Provide the [x, y] coordinate of the cell's center where the given text is located.  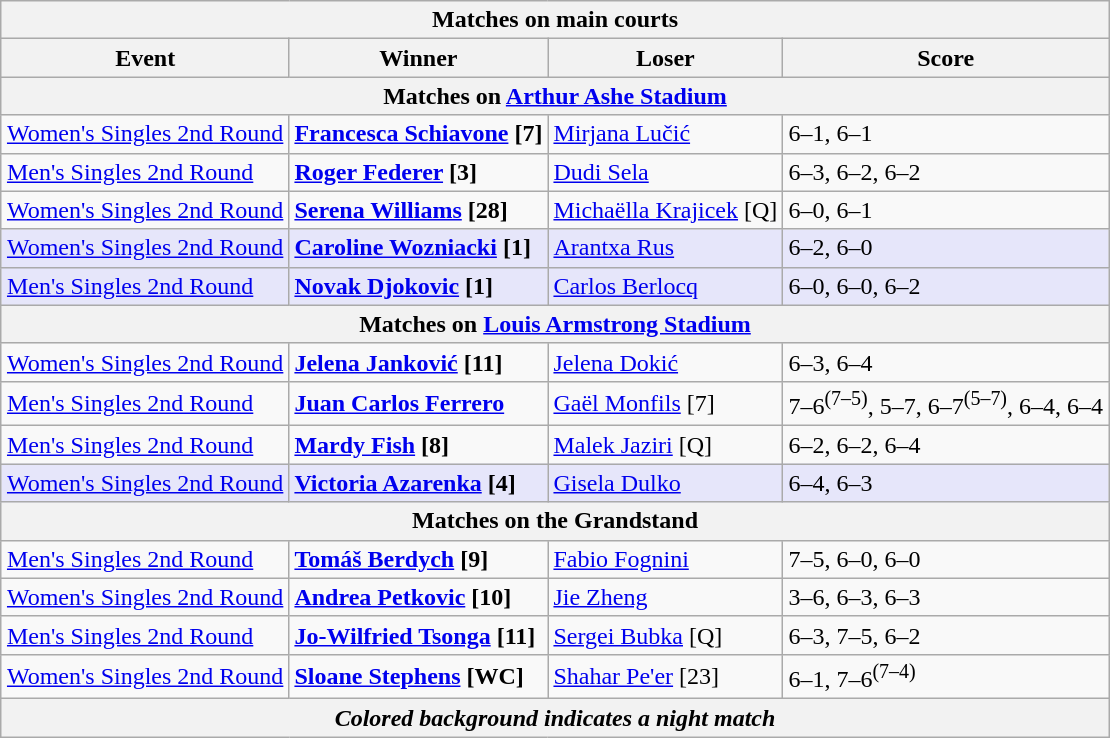
Carlos Berlocq [666, 286]
Mardy Fish [8] [418, 445]
Francesca Schiavone [7] [418, 134]
Juan Carlos Ferrero [418, 404]
7–5, 6–0, 6–0 [946, 559]
6–1, 7–6(7–4) [946, 676]
Event [144, 58]
Michaëlla Krajicek [Q] [666, 210]
Caroline Wozniacki [1] [418, 248]
6–3, 6–4 [946, 362]
Score [946, 58]
Jelena Dokić [666, 362]
Matches on Arthur Ashe Stadium [554, 96]
Andrea Petkovic [10] [418, 597]
Mirjana Lučić [666, 134]
Gaël Monfils [7] [666, 404]
6–3, 7–5, 6–2 [946, 635]
6–2, 6–0 [946, 248]
Jo-Wilfried Tsonga [11] [418, 635]
Colored background indicates a night match [554, 718]
Dudi Sela [666, 172]
3–6, 6–3, 6–3 [946, 597]
6–0, 6–0, 6–2 [946, 286]
6–3, 6–2, 6–2 [946, 172]
Loser [666, 58]
Matches on Louis Armstrong Stadium [554, 324]
Serena Williams [28] [418, 210]
6–0, 6–1 [946, 210]
Jie Zheng [666, 597]
Novak Djokovic [1] [418, 286]
Shahar Pe'er [23] [666, 676]
6–1, 6–1 [946, 134]
Sergei Bubka [Q] [666, 635]
Gisela Dulko [666, 483]
Matches on the Grandstand [554, 521]
Tomáš Berdych [9] [418, 559]
Roger Federer [3] [418, 172]
Sloane Stephens [WC] [418, 676]
Malek Jaziri [Q] [666, 445]
Arantxa Rus [666, 248]
7–6(7–5), 5–7, 6–7(5–7), 6–4, 6–4 [946, 404]
6–4, 6–3 [946, 483]
6–2, 6–2, 6–4 [946, 445]
Matches on main courts [554, 20]
Fabio Fognini [666, 559]
Winner [418, 58]
Jelena Janković [11] [418, 362]
Victoria Azarenka [4] [418, 483]
